Identify which cell holds the provided text, then report its (x, y) central coordinate. 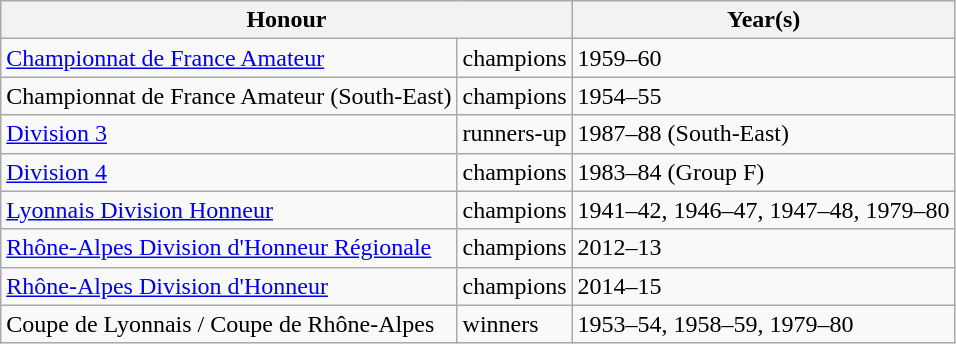
Honour (286, 20)
2014–15 (764, 286)
1954–55 (764, 96)
1953–54, 1958–59, 1979–80 (764, 324)
1941–42, 1946–47, 1947–48, 1979–80 (764, 210)
1983–84 (Group F) (764, 172)
2012–13 (764, 248)
Year(s) (764, 20)
Rhône-Alpes Division d'Honneur (229, 286)
runners-up (514, 134)
Championnat de France Amateur (South-East) (229, 96)
Coupe de Lyonnais / Coupe de Rhône-Alpes (229, 324)
Division 3 (229, 134)
winners (514, 324)
1959–60 (764, 58)
Division 4 (229, 172)
1987–88 (South-East) (764, 134)
Rhône-Alpes Division d'Honneur Régionale (229, 248)
Championnat de France Amateur (229, 58)
Lyonnais Division Honneur (229, 210)
